Detect which cell encompasses the target text, then output its [X, Y] center coordinate. 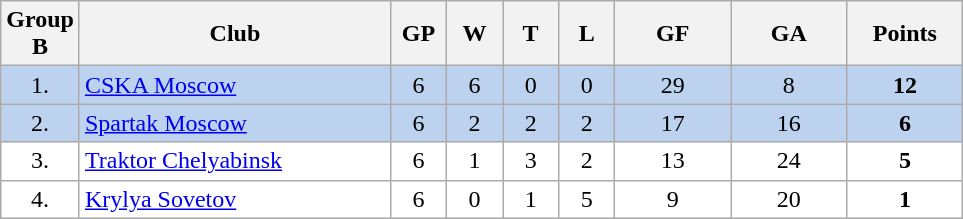
CSKA Moscow [234, 85]
L [587, 34]
4. [40, 199]
GP [418, 34]
1. [40, 85]
Spartak Moscow [234, 123]
3 [531, 161]
20 [789, 199]
Krylya Sovetov [234, 199]
2. [40, 123]
GA [789, 34]
W [475, 34]
GF [673, 34]
16 [789, 123]
Points [905, 34]
T [531, 34]
24 [789, 161]
3. [40, 161]
Group B [40, 34]
Club [234, 34]
13 [673, 161]
29 [673, 85]
Traktor Chelyabinsk [234, 161]
12 [905, 85]
8 [789, 85]
9 [673, 199]
17 [673, 123]
